Find where the given text appears and provide that cell's center as (x, y) coordinate. 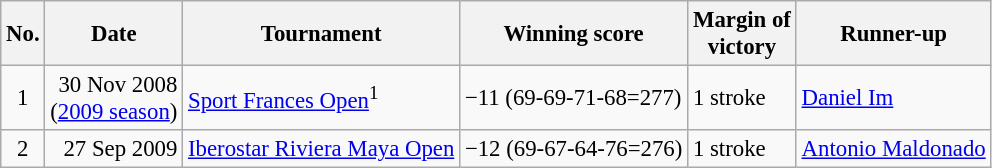
Date (114, 34)
Sport Frances Open1 (322, 98)
30 Nov 2008(2009 season) (114, 98)
Margin ofvictory (742, 34)
−12 (69-67-64-76=276) (574, 149)
Tournament (322, 34)
Antonio Maldonado (894, 149)
Iberostar Riviera Maya Open (322, 149)
No. (23, 34)
Runner-up (894, 34)
27 Sep 2009 (114, 149)
Daniel Im (894, 98)
2 (23, 149)
Winning score (574, 34)
1 (23, 98)
−11 (69-69-71-68=277) (574, 98)
